Provide the (X, Y) coordinate of the cell's center where the given text is located.  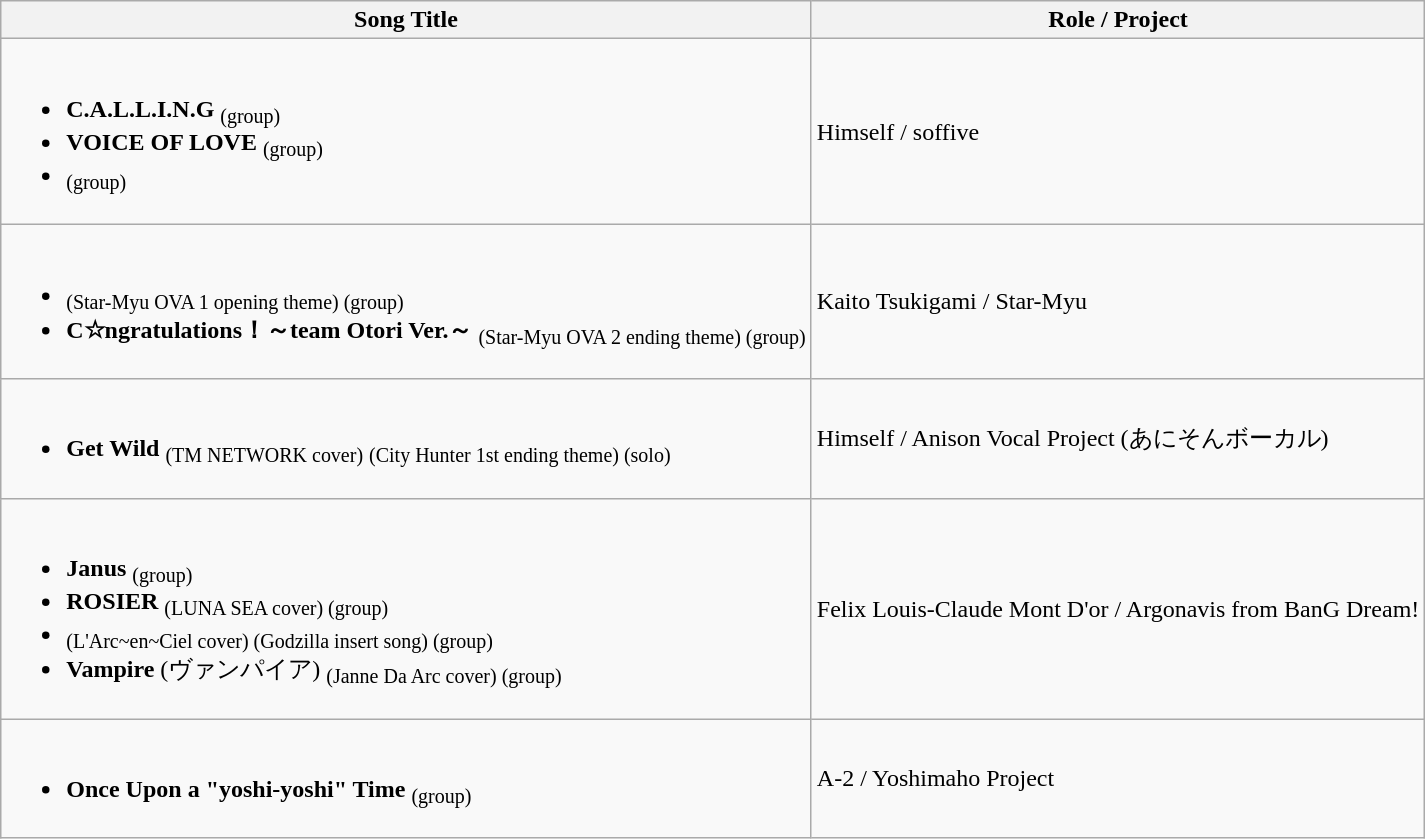
Get Wild (TM NETWORK cover) (City Hunter 1st ending theme) (solo) (406, 438)
Role / Project (1118, 20)
Felix Louis-Claude Mont D'or / Argonavis from BanG Dream! (1118, 608)
Himself / Anison Vocal Project (あにそんボーカル) (1118, 438)
C.A.L.L.I.N.G (group)VOICE OF LOVE (group) (group) (406, 132)
Once Upon a "yoshi-yoshi" Time (group) (406, 778)
A-2 / Yoshimaho Project (1118, 778)
Himself / soffive (1118, 132)
(Star-Myu OVA 1 opening theme) (group)C☆ngratulations！～team Otori Ver.～ (Star-Myu OVA 2 ending theme) (group) (406, 302)
Song Title (406, 20)
Kaito Tsukigami / Star-Myu (1118, 302)
Janus (group)ROSIER (LUNA SEA cover) (group) (L'Arc~en~Ciel cover) (Godzilla insert song) (group)Vampire (ヴァンパイア) (Janne Da Arc cover) (group) (406, 608)
